Return the (X, Y) coordinate for the center point of the cell that contains the specified text.  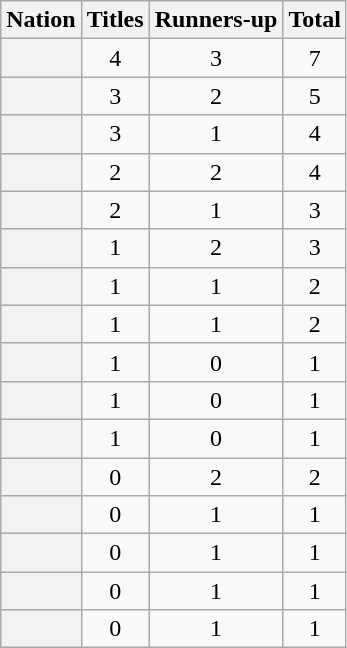
Titles (115, 20)
Nation (41, 20)
7 (315, 58)
5 (315, 96)
Total (315, 20)
Runners-up (216, 20)
